Search for the cell housing the specified text and yield its [X, Y] center coordinate. 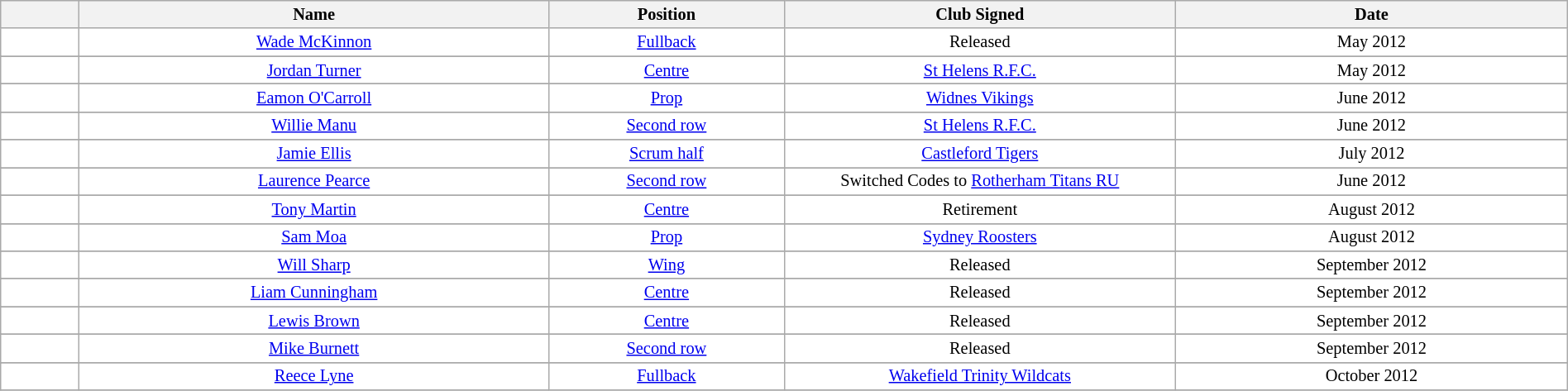
Scrum half [667, 154]
July 2012 [1372, 154]
Date [1372, 14]
Club Signed [980, 14]
Castleford Tigers [980, 154]
Lewis Brown [313, 321]
Reece Lyne [313, 376]
Liam Cunningham [313, 293]
Mike Burnett [313, 348]
Laurence Pearce [313, 181]
Will Sharp [313, 265]
Sydney Roosters [980, 237]
October 2012 [1372, 376]
Wing [667, 265]
Name [313, 14]
Wakefield Trinity Wildcats [980, 376]
Willie Manu [313, 126]
Sam Moa [313, 237]
Switched Codes to Rotherham Titans RU [980, 181]
Eamon O'Carroll [313, 98]
Tony Martin [313, 209]
Retirement [980, 209]
Widnes Vikings [980, 98]
Jordan Turner [313, 70]
Position [667, 14]
Jamie Ellis [313, 154]
Wade McKinnon [313, 42]
